Return (X, Y) of the center of cell containing provided text 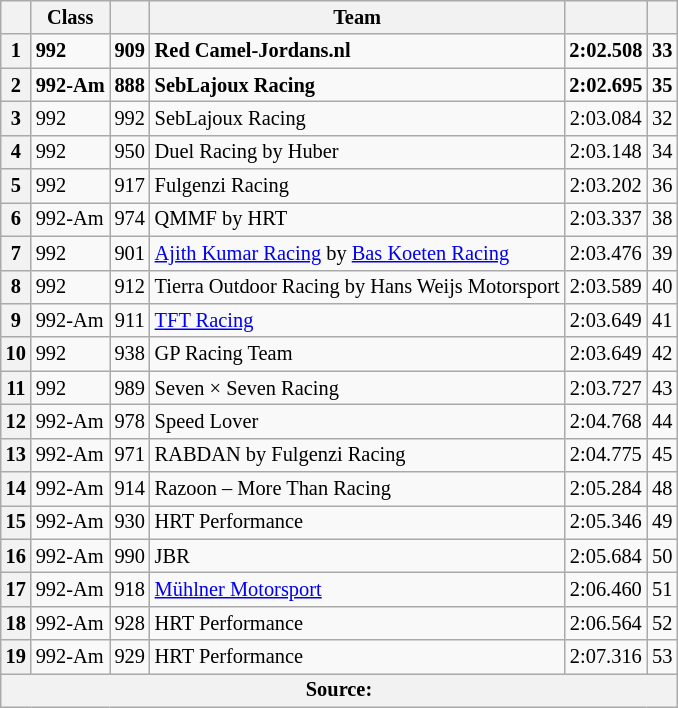
36 (662, 186)
989 (130, 388)
2:07.316 (606, 657)
2:05.346 (606, 522)
974 (130, 219)
2:03.084 (606, 118)
QMMF by HRT (358, 219)
35 (662, 85)
2:04.775 (606, 455)
911 (130, 320)
TFT Racing (358, 320)
3 (16, 118)
Class (70, 17)
38 (662, 219)
Duel Racing by Huber (358, 152)
12 (16, 421)
2 (16, 85)
15 (16, 522)
8 (16, 287)
GP Racing Team (358, 354)
Razoon – More Than Racing (358, 489)
901 (130, 253)
7 (16, 253)
971 (130, 455)
49 (662, 522)
Team (358, 17)
33 (662, 51)
45 (662, 455)
44 (662, 421)
11 (16, 388)
909 (130, 51)
34 (662, 152)
912 (130, 287)
917 (130, 186)
929 (130, 657)
888 (130, 85)
2:06.460 (606, 589)
Red Camel-Jordans.nl (358, 51)
Fulgenzi Racing (358, 186)
10 (16, 354)
41 (662, 320)
Seven × Seven Racing (358, 388)
42 (662, 354)
2:02.695 (606, 85)
914 (130, 489)
9 (16, 320)
2:03.337 (606, 219)
2:05.284 (606, 489)
2:03.727 (606, 388)
978 (130, 421)
938 (130, 354)
918 (130, 589)
928 (130, 623)
5 (16, 186)
2:02.508 (606, 51)
2:06.564 (606, 623)
6 (16, 219)
2:05.684 (606, 556)
2:03.148 (606, 152)
32 (662, 118)
Tierra Outdoor Racing by Hans Weijs Motorsport (358, 287)
JBR (358, 556)
19 (16, 657)
Source: (339, 690)
2:03.589 (606, 287)
14 (16, 489)
930 (130, 522)
39 (662, 253)
50 (662, 556)
40 (662, 287)
43 (662, 388)
53 (662, 657)
2:03.202 (606, 186)
990 (130, 556)
52 (662, 623)
2:03.476 (606, 253)
16 (16, 556)
Ajith Kumar Racing by Bas Koeten Racing (358, 253)
4 (16, 152)
Speed Lover (358, 421)
48 (662, 489)
RABDAN by Fulgenzi Racing (358, 455)
18 (16, 623)
2:04.768 (606, 421)
17 (16, 589)
1 (16, 51)
Mühlner Motorsport (358, 589)
13 (16, 455)
950 (130, 152)
51 (662, 589)
